Determine the (X, Y) coordinate at the center of the cell enclosing the given text.  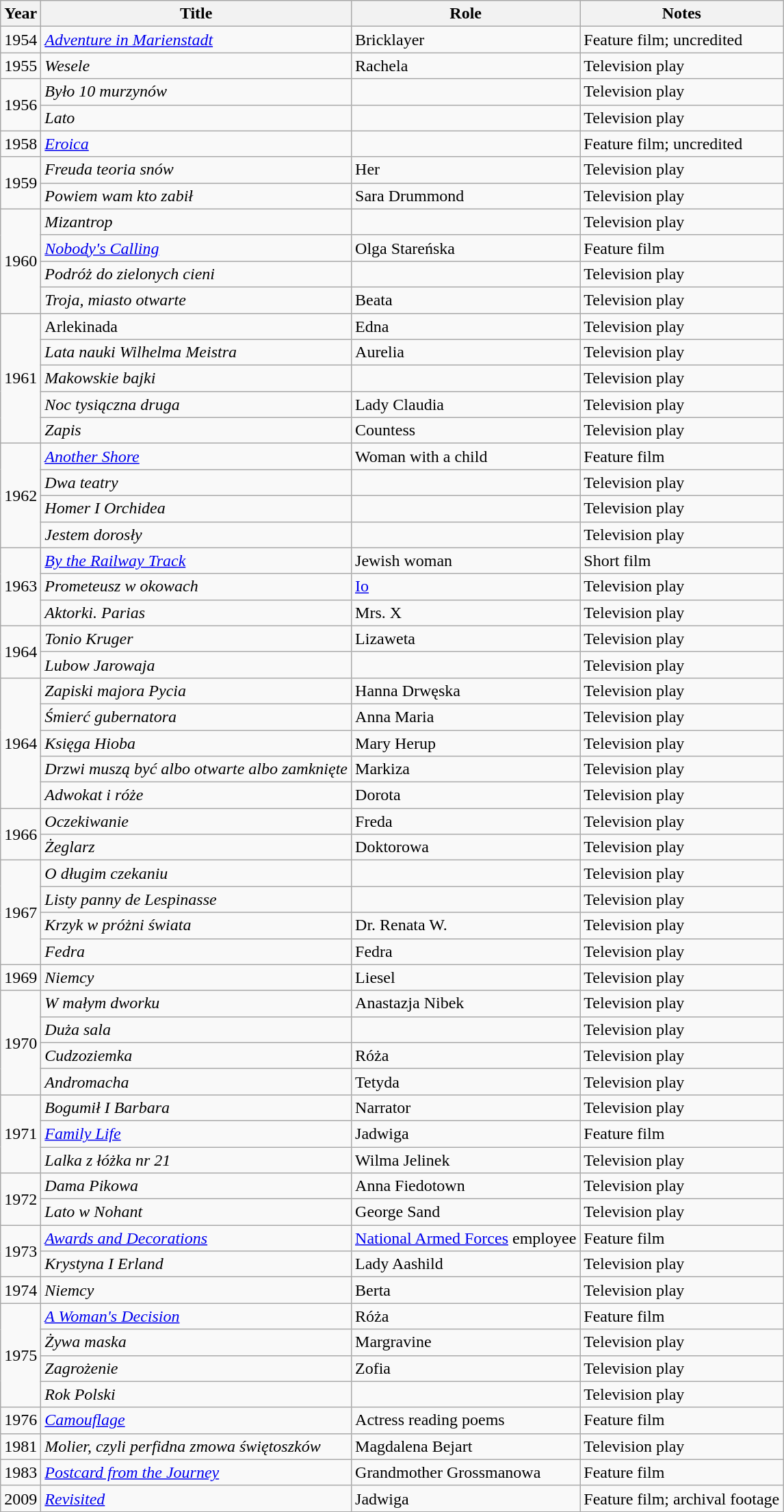
Freuda teoria snów (196, 170)
Bricklayer (466, 40)
Wesele (196, 66)
National Armed Forces employee (466, 1238)
1974 (21, 1290)
Beata (466, 300)
Camouflage (196, 1420)
2009 (21, 1498)
Krystyna I Erland (196, 1264)
Makowskie bajki (196, 379)
Lady Aashild (466, 1264)
Dama Pikowa (196, 1186)
Tonio Kruger (196, 639)
Her (466, 170)
1966 (21, 834)
Homer I Orchidea (196, 509)
Lato w Nohant (196, 1212)
1959 (21, 183)
Dwa teatry (196, 483)
Andromacha (196, 1081)
By the Railway Track (196, 561)
1961 (21, 379)
Adwokat i róże (196, 795)
1963 (21, 587)
Żeglarz (196, 847)
Lady Claudia (466, 405)
Jestem dorosły (196, 535)
Magdalena Bejart (466, 1446)
Io (466, 587)
1967 (21, 912)
Księga Hioba (196, 743)
Zapiski majora Pycia (196, 691)
Zagrożenie (196, 1368)
Edna (466, 326)
Sara Drummond (466, 196)
Anna Fiedotown (466, 1186)
W małym dworku (196, 1003)
Lata nauki Wilhelma Meistra (196, 353)
Aktorki. Parias (196, 613)
Narrator (466, 1107)
Grandmother Grossmanowa (466, 1472)
Molier, czyli perfidna zmowa świętoszków (196, 1446)
Zofia (466, 1368)
Cudzoziemka (196, 1055)
Rachela (466, 66)
Another Shore (196, 457)
Dorota (466, 795)
1962 (21, 496)
Actress reading poems (466, 1420)
Podróż do zielonych cieni (196, 274)
Troja, miasto otwarte (196, 300)
Role (466, 14)
Markiza (466, 769)
1973 (21, 1251)
O długim czekaniu (196, 873)
George Sand (466, 1212)
Doktorowa (466, 847)
Margravine (466, 1342)
Wilma Jelinek (466, 1160)
1960 (21, 261)
1955 (21, 66)
Anna Maria (466, 717)
Mary Herup (466, 743)
Oczekiwanie (196, 821)
1983 (21, 1472)
Żywa maska (196, 1342)
Hanna Drwęska (466, 691)
Jewish woman (466, 561)
Short film (681, 561)
Notes (681, 14)
1958 (21, 144)
Freda (466, 821)
Berta (466, 1290)
Lalka z łóżka nr 21 (196, 1160)
Duża sala (196, 1029)
Olga Stareńska (466, 248)
Arlekinada (196, 326)
Woman with a child (466, 457)
Aurelia (466, 353)
Tetyda (466, 1081)
Lubow Jarowaja (196, 665)
1971 (21, 1133)
Było 10 murzynów (196, 92)
1970 (21, 1042)
Awards and Decorations (196, 1238)
Krzyk w próżni świata (196, 925)
1972 (21, 1199)
Śmierć gubernatora (196, 717)
Title (196, 14)
1954 (21, 40)
Drzwi muszą być albo otwarte albo zamknięte (196, 769)
Mizantrop (196, 222)
Liesel (466, 977)
1969 (21, 977)
Countess (466, 431)
Zapis (196, 431)
A Woman's Decision (196, 1316)
Listy panny de Lespinasse (196, 899)
Powiem wam kto zabił (196, 196)
1976 (21, 1420)
Noc tysiączna druga (196, 405)
Year (21, 14)
Adventure in Marienstadt (196, 40)
Family Life (196, 1133)
Dr. Renata W. (466, 925)
Rok Polski (196, 1394)
1956 (21, 105)
1981 (21, 1446)
Revisited (196, 1498)
Lizaweta (466, 639)
Bogumił I Barbara (196, 1107)
Eroica (196, 144)
1975 (21, 1355)
Postcard from the Journey (196, 1472)
Anastazja Nibek (466, 1003)
Nobody's Calling (196, 248)
Mrs. X (466, 613)
Feature film; archival footage (681, 1498)
Lato (196, 118)
Prometeusz w okowach (196, 587)
